For the text-containing cell, return its midpoint in [X, Y] coordinate format. 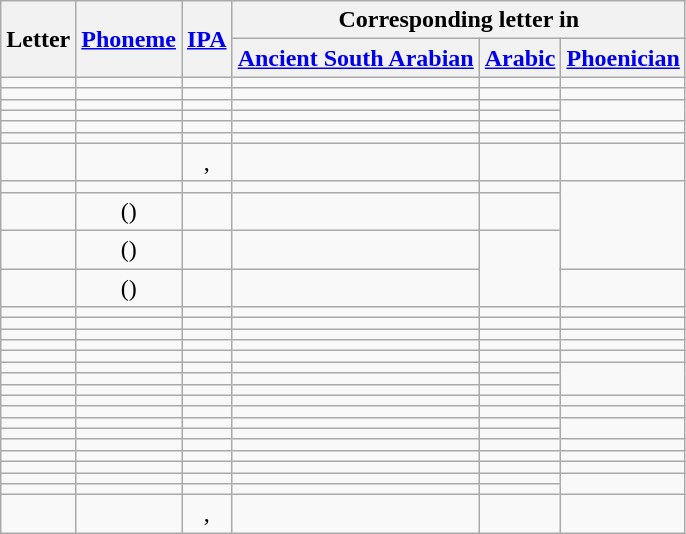
Corresponding letter in [458, 20]
Phoenician [623, 58]
Phoneme [129, 39]
IPA [208, 39]
Arabic [520, 58]
Letter [38, 39]
Ancient South Arabian [356, 58]
